Return (x, y) of the center of cell containing provided text 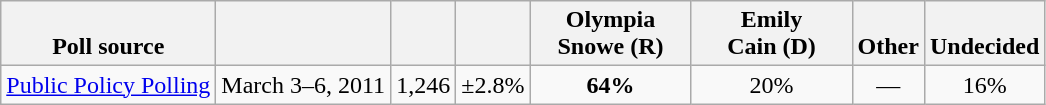
Public Policy Polling (108, 85)
Undecided (984, 34)
— (888, 85)
±2.8% (493, 85)
OlympiaSnowe (R) (610, 34)
EmilyCain (D) (772, 34)
16% (984, 85)
March 3–6, 2011 (304, 85)
1,246 (424, 85)
64% (610, 85)
Poll source (108, 34)
Other (888, 34)
20% (772, 85)
